Detect which cell encompasses the target text, then output its [x, y] center coordinate. 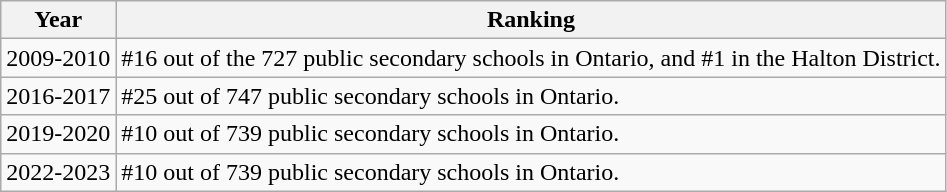
#16 out of the 727 public secondary schools in Ontario, and #1 in the Halton District. [531, 58]
Ranking [531, 20]
Year [58, 20]
2019-2020 [58, 134]
2009-2010 [58, 58]
2016-2017 [58, 96]
2022-2023 [58, 172]
#25 out of 747 public secondary schools in Ontario. [531, 96]
